Identify which cell holds the provided text, then report its (x, y) central coordinate. 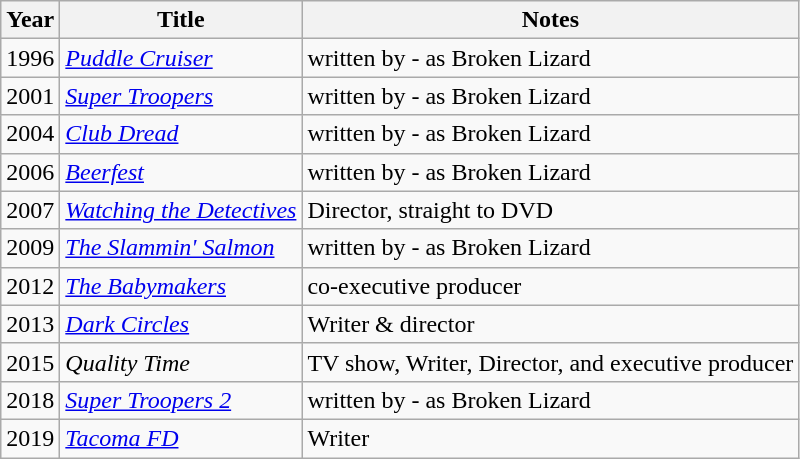
2007 (30, 210)
Tacoma FD (181, 438)
2004 (30, 134)
Puddle Cruiser (181, 58)
2019 (30, 438)
Watching the Detectives (181, 210)
Notes (550, 20)
Writer (550, 438)
Club Dread (181, 134)
The Slammin' Salmon (181, 248)
Super Troopers (181, 96)
2009 (30, 248)
Dark Circles (181, 324)
2015 (30, 362)
2013 (30, 324)
Writer & director (550, 324)
TV show, Writer, Director, and executive producer (550, 362)
Quality Time (181, 362)
Super Troopers 2 (181, 400)
Year (30, 20)
1996 (30, 58)
Title (181, 20)
2018 (30, 400)
Beerfest (181, 172)
The Babymakers (181, 286)
Director, straight to DVD (550, 210)
2001 (30, 96)
2006 (30, 172)
2012 (30, 286)
co-executive producer (550, 286)
